Find where the given text appears and provide that cell's center as [x, y] coordinate. 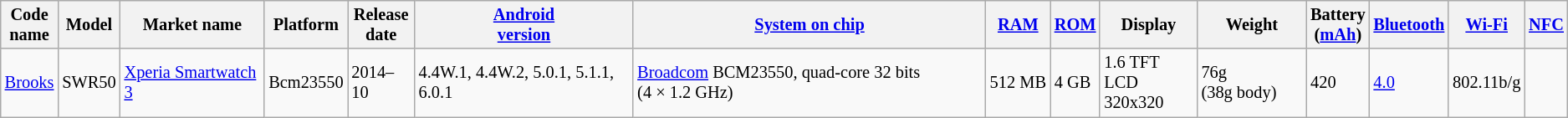
ROM [1075, 24]
4 GB [1075, 83]
Broadcom BCM23550, quad-core 32 bits (4 × 1.2 GHz) [810, 83]
420 [1338, 83]
4.4W.1, 4.4W.2, 5.0.1, 5.1.1, 6.0.1 [524, 83]
Codename [30, 24]
Display [1148, 24]
1.6 TFT LCD320x320 [1148, 83]
4.0 [1410, 83]
Battery(mAh) [1338, 24]
802.11b/g [1487, 83]
Bcm23550 [306, 83]
Releasedate [381, 24]
512 MB [1019, 83]
SWR50 [89, 83]
Brooks [30, 83]
Bluetooth [1410, 24]
Wi-Fi [1487, 24]
2014–10 [381, 83]
Weight [1253, 24]
NFC [1546, 24]
Market name [192, 24]
Model [89, 24]
System on chip [810, 24]
Xperia Smartwatch 3 [192, 83]
Androidversion [524, 24]
76g (38g body) [1253, 83]
Platform [306, 24]
RAM [1019, 24]
